Extract the (X, Y) coordinate from the center of the cell holding the provided text.  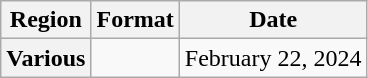
Various (46, 58)
Region (46, 20)
Date (273, 20)
Format (135, 20)
February 22, 2024 (273, 58)
